Search for the cell housing the specified text and yield its (x, y) center coordinate. 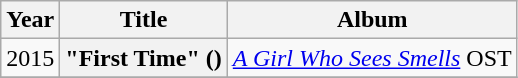
"First Time" () (144, 58)
Title (144, 20)
Album (372, 20)
Year (30, 20)
2015 (30, 58)
A Girl Who Sees Smells OST (372, 58)
